Provide the [x, y] coordinate of the cell's center where the given text is located.  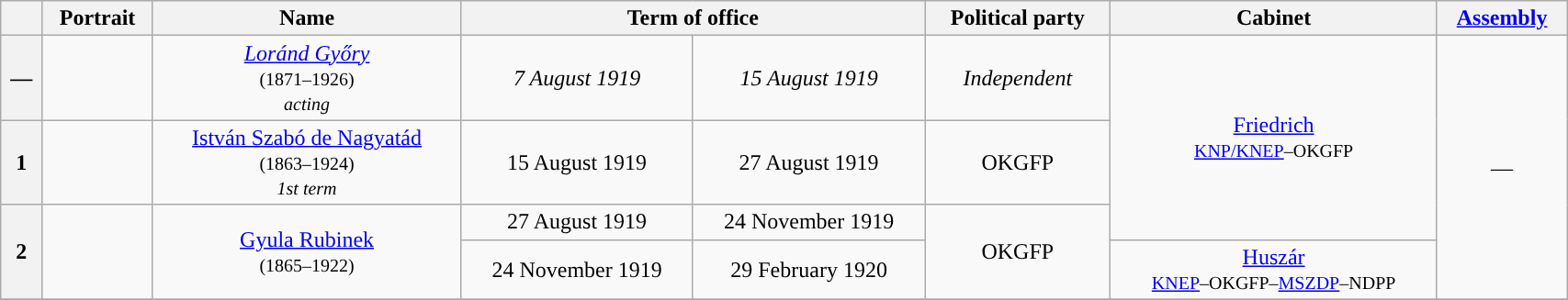
Cabinet [1274, 18]
István Szabó de Nagyatád(1863–1924)1st term [307, 162]
Portrait [97, 18]
2 [22, 251]
1 [22, 162]
Political party [1018, 18]
Name [307, 18]
HuszárKNEP–OKGFP–MSZDP–NDPP [1274, 270]
Gyula Rubinek(1865–1922) [307, 251]
Term of office [693, 18]
FriedrichKNP/KNEP–OKGFP [1274, 138]
Independent [1018, 78]
29 February 1920 [808, 270]
Assembly [1501, 18]
7 August 1919 [577, 78]
Loránd Győry(1871–1926)acting [307, 78]
